Return the [X, Y] coordinate for the center point of the cell that contains the specified text.  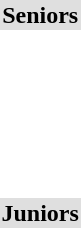
Seniors [40, 15]
Juniors [40, 213]
